Identify which cell holds the provided text, then report its (X, Y) central coordinate. 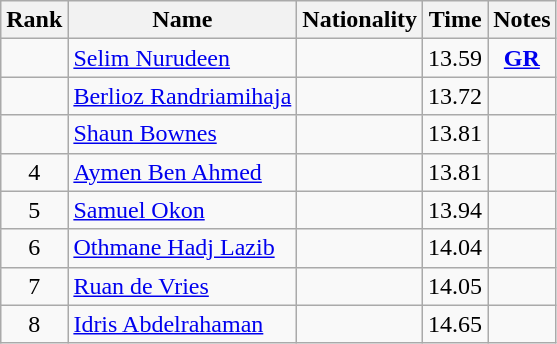
Othmane Hadj Lazib (182, 248)
Notes (522, 20)
Rank (34, 20)
Nationality (360, 20)
Selim Nurudeen (182, 58)
14.65 (456, 324)
8 (34, 324)
13.94 (456, 210)
Berlioz Randriamihaja (182, 96)
14.05 (456, 286)
4 (34, 172)
13.72 (456, 96)
14.04 (456, 248)
Name (182, 20)
13.59 (456, 58)
Idris Abdelrahaman (182, 324)
Shaun Bownes (182, 134)
Ruan de Vries (182, 286)
Aymen Ben Ahmed (182, 172)
6 (34, 248)
5 (34, 210)
GR (522, 58)
7 (34, 286)
Time (456, 20)
Samuel Okon (182, 210)
